Capture the cell that displays the provided text and extract its [x, y] central coordinate. 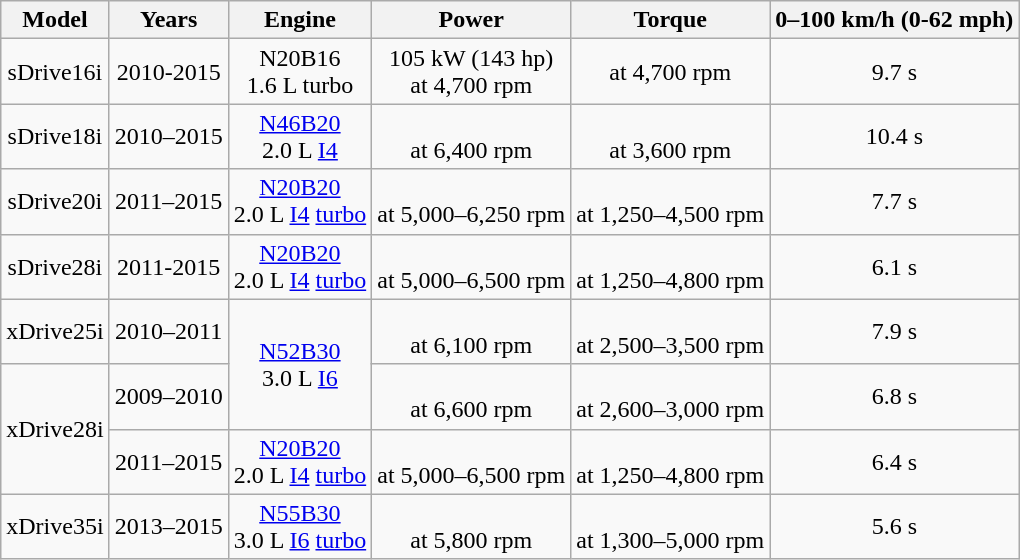
105 kW (143 hp)at 4,700 rpm [472, 72]
2010–2015 [168, 136]
2013–2015 [168, 526]
2011-2015 [168, 266]
xDrive25i [55, 332]
sDrive18i [55, 136]
6.8 s [894, 396]
at 3,600 rpm [670, 136]
Torque [670, 20]
2009–2010 [168, 396]
at 6,600 rpm [472, 396]
2010–2011 [168, 332]
6.4 s [894, 462]
Model [55, 20]
N46B20 2.0 L I4 [300, 136]
9.7 s [894, 72]
5.6 s [894, 526]
at 6,100 rpm [472, 332]
2010-2015 [168, 72]
at 2,600–3,000 rpm [670, 396]
N20B161.6 L turbo [300, 72]
6.1 s [894, 266]
10.4 s [894, 136]
sDrive28i [55, 266]
Engine [300, 20]
7.7 s [894, 202]
xDrive28i [55, 429]
at 1,300–5,000 rpm [670, 526]
at 5,000–6,250 rpm [472, 202]
sDrive16i [55, 72]
sDrive20i [55, 202]
at 6,400 rpm [472, 136]
7.9 s [894, 332]
N52B30 3.0 L I6 [300, 364]
Years [168, 20]
0–100 km/h (0-62 mph) [894, 20]
at 2,500–3,500 rpm [670, 332]
at 4,700 rpm [670, 72]
at 5,800 rpm [472, 526]
N55B30 3.0 L I6 turbo [300, 526]
Power [472, 20]
at 1,250–4,500 rpm [670, 202]
xDrive35i [55, 526]
